Extract the [X, Y] coordinate from the center of the cell holding the provided text.  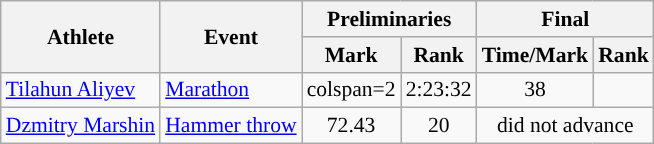
20 [439, 126]
38 [535, 90]
Dzmitry Marshin [80, 126]
Time/Mark [535, 55]
colspan=2 [352, 90]
Athlete [80, 36]
Event [230, 36]
Hammer throw [230, 126]
did not advance [566, 126]
Mark [352, 55]
2:23:32 [439, 90]
Marathon [230, 90]
Preliminaries [390, 19]
Tilahun Aliyev [80, 90]
72.43 [352, 126]
Final [566, 19]
